Output the (X, Y) coordinate of the center of the cell containing the given text.  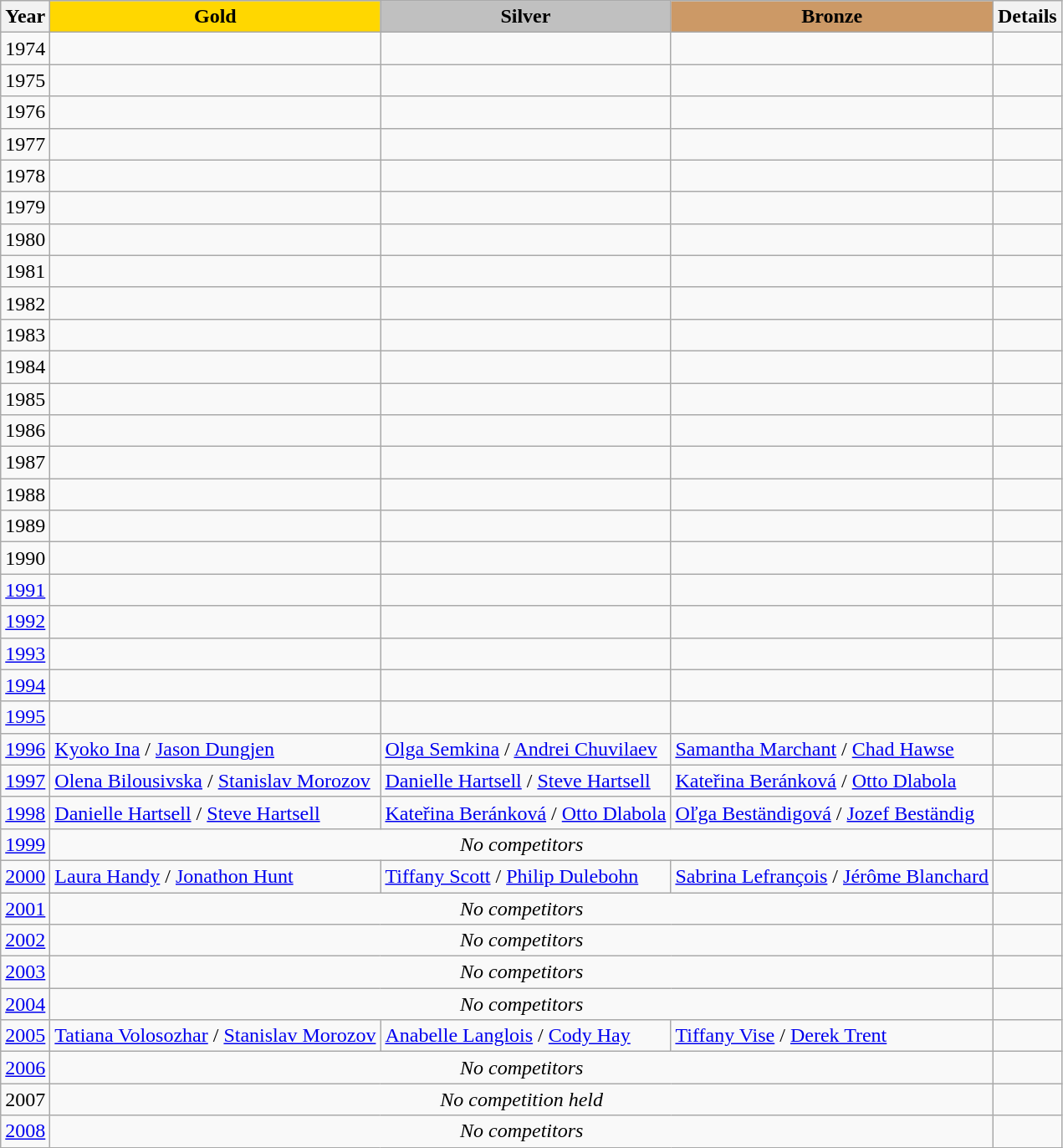
2008 (25, 1131)
1998 (25, 812)
2002 (25, 940)
Oľga Beständigová / Jozef Beständig (832, 812)
Tiffany Scott / Philip Dulebohn (525, 876)
Sabrina Lefrançois / Jérôme Blanchard (832, 876)
1992 (25, 622)
Kyoko Ina / Jason Dungjen (216, 749)
1994 (25, 685)
Bronze (832, 17)
1984 (25, 366)
1990 (25, 558)
No competition held (522, 1099)
Samantha Marchant / Chad Hawse (832, 749)
1986 (25, 431)
2004 (25, 1004)
1982 (25, 303)
1978 (25, 176)
Anabelle Langlois / Cody Hay (525, 1036)
Tatiana Volosozhar / Stanislav Morozov (216, 1036)
1979 (25, 208)
2006 (25, 1068)
1981 (25, 271)
1976 (25, 112)
Silver (525, 17)
2005 (25, 1036)
Olena Bilousivska / Stanislav Morozov (216, 781)
Tiffany Vise / Derek Trent (832, 1036)
2000 (25, 876)
Details (1028, 17)
1993 (25, 653)
1985 (25, 399)
1996 (25, 749)
1974 (25, 49)
2007 (25, 1099)
1983 (25, 335)
2003 (25, 972)
Olga Semkina / Andrei Chuvilaev (525, 749)
Gold (216, 17)
1987 (25, 463)
1988 (25, 495)
2001 (25, 908)
1999 (25, 844)
Laura Handy / Jonathon Hunt (216, 876)
Year (25, 17)
1977 (25, 144)
1989 (25, 526)
1991 (25, 590)
1995 (25, 717)
1980 (25, 239)
1975 (25, 80)
1997 (25, 781)
